Find where the given text appears and provide that cell's center as (x, y) coordinate. 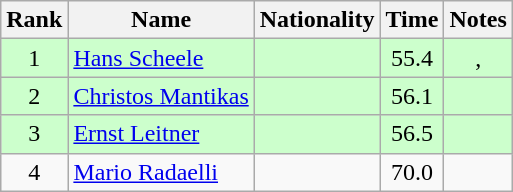
, (478, 58)
Name (161, 20)
1 (34, 58)
2 (34, 96)
Rank (34, 20)
4 (34, 172)
70.0 (412, 172)
Time (412, 20)
Nationality (317, 20)
Christos Mantikas (161, 96)
56.1 (412, 96)
55.4 (412, 58)
Notes (478, 20)
Mario Radaelli (161, 172)
3 (34, 134)
56.5 (412, 134)
Hans Scheele (161, 58)
Ernst Leitner (161, 134)
